Capture the cell that displays the provided text and extract its [x, y] central coordinate. 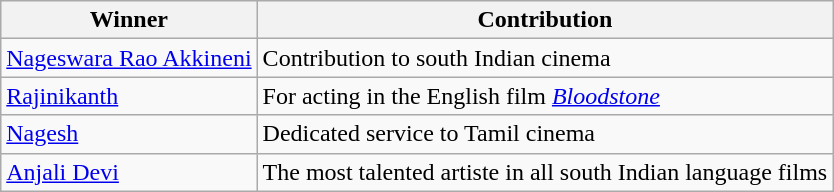
Winner [129, 20]
Contribution to south Indian cinema [545, 58]
Nagesh [129, 134]
The most talented artiste in all south Indian language films [545, 172]
Nageswara Rao Akkineni [129, 58]
Contribution [545, 20]
Anjali Devi [129, 172]
For acting in the English film Bloodstone [545, 96]
Dedicated service to Tamil cinema [545, 134]
Rajinikanth [129, 96]
